Pinpoint the cell where the given text exists, returning its (X, Y) midpoint coordinate. 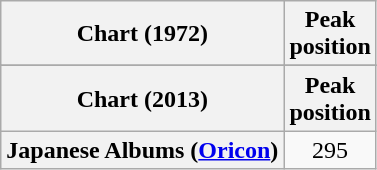
295 (330, 150)
Chart (1972) (142, 34)
Japanese Albums (Oricon) (142, 150)
Chart (2013) (142, 98)
